From the cell containing the given text, extract its center point as (x, y) coordinate. 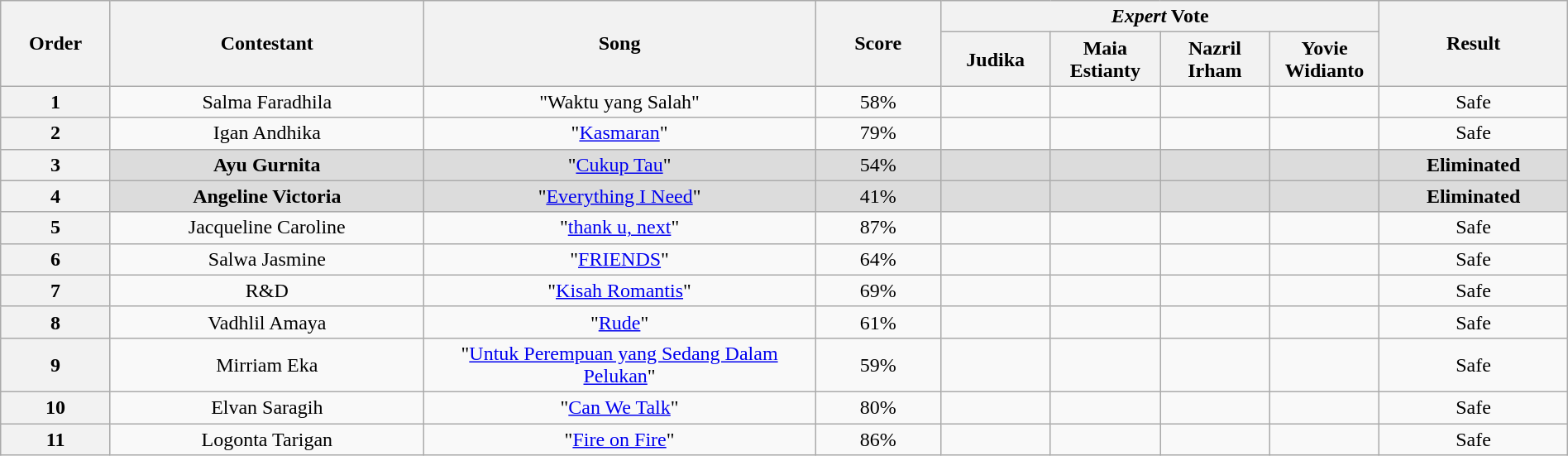
Mirriam Eka (266, 364)
Contestant (266, 43)
Result (1474, 43)
Score (878, 43)
Jacqueline Caroline (266, 228)
"Waktu yang Salah" (619, 102)
"Everything I Need" (619, 196)
59% (878, 364)
Salma Faradhila (266, 102)
Order (56, 43)
"Untuk Perempuan yang Sedang Dalam Pelukan" (619, 364)
Judika (996, 60)
6 (56, 259)
Vadhlil Amaya (266, 322)
Yovie Widianto (1325, 60)
"thank u, next" (619, 228)
79% (878, 133)
5 (56, 228)
Igan Andhika (266, 133)
7 (56, 290)
69% (878, 290)
"Rude" (619, 322)
58% (878, 102)
4 (56, 196)
80% (878, 407)
"Can We Talk" (619, 407)
"Cukup Tau" (619, 165)
54% (878, 165)
1 (56, 102)
Maia Estianty (1105, 60)
Nazril Irham (1216, 60)
Ayu Gurnita (266, 165)
"Kisah Romantis" (619, 290)
86% (878, 439)
3 (56, 165)
64% (878, 259)
"Fire on Fire" (619, 439)
2 (56, 133)
R&D (266, 290)
Elvan Saragih (266, 407)
8 (56, 322)
Angeline Victoria (266, 196)
10 (56, 407)
9 (56, 364)
Salwa Jasmine (266, 259)
Song (619, 43)
61% (878, 322)
"FRIENDS" (619, 259)
11 (56, 439)
"Kasmaran" (619, 133)
87% (878, 228)
Logonta Tarigan (266, 439)
41% (878, 196)
Expert Vote (1159, 17)
